For the text-containing cell, return its midpoint in [X, Y] coordinate format. 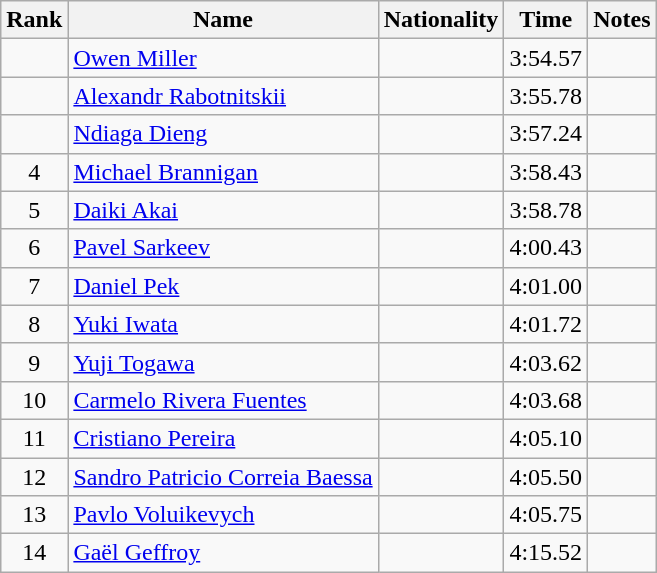
Carmelo Rivera Fuentes [223, 400]
14 [34, 553]
4:03.68 [546, 400]
Michael Brannigan [223, 172]
Ndiaga Dieng [223, 134]
Notes [622, 20]
Time [546, 20]
3:58.43 [546, 172]
Pavlo Voluikevych [223, 515]
4 [34, 172]
7 [34, 286]
8 [34, 324]
3:55.78 [546, 96]
Name [223, 20]
4:05.50 [546, 477]
3:58.78 [546, 210]
12 [34, 477]
Yuki Iwata [223, 324]
4:05.75 [546, 515]
Daniel Pek [223, 286]
Rank [34, 20]
3:54.57 [546, 58]
4:15.52 [546, 553]
4:00.43 [546, 248]
Daiki Akai [223, 210]
4:01.00 [546, 286]
4:05.10 [546, 438]
9 [34, 362]
Owen Miller [223, 58]
4:01.72 [546, 324]
Yuji Togawa [223, 362]
Cristiano Pereira [223, 438]
Gaël Geffroy [223, 553]
Nationality [441, 20]
Pavel Sarkeev [223, 248]
4:03.62 [546, 362]
5 [34, 210]
10 [34, 400]
3:57.24 [546, 134]
Sandro Patricio Correia Baessa [223, 477]
Alexandr Rabotnitskii [223, 96]
11 [34, 438]
6 [34, 248]
13 [34, 515]
